Pinpoint the cell where the given text exists, returning its (x, y) midpoint coordinate. 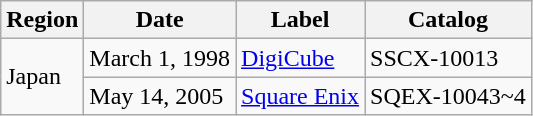
Date (160, 20)
March 1, 1998 (160, 58)
SQEX-10043~4 (448, 96)
Square Enix (300, 96)
Label (300, 20)
DigiCube (300, 58)
Catalog (448, 20)
Region (42, 20)
SSCX-10013 (448, 58)
May 14, 2005 (160, 96)
Japan (42, 77)
